Detect which cell encompasses the target text, then output its [x, y] center coordinate. 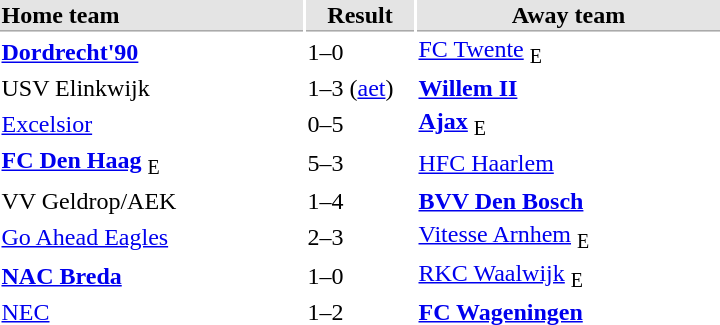
VV Geldrop/AEK [152, 200]
Result [360, 16]
Away team [568, 16]
0–5 [360, 125]
1–4 [360, 200]
BVV Den Bosch [568, 200]
5–3 [360, 164]
HFC Haarlem [568, 164]
Vitesse Arnhem E [568, 236]
FC Den Haag E [152, 164]
NAC Breda [152, 276]
Dordrecht'90 [152, 52]
FC Twente E [568, 52]
USV Elinkwijk [152, 89]
2–3 [360, 236]
RKC Waalwijk E [568, 276]
Go Ahead Eagles [152, 236]
Ajax E [568, 125]
Excelsior [152, 125]
Willem II [568, 89]
1–3 (aet) [360, 89]
Home team [152, 16]
